Find where the given text appears and provide that cell's center as (X, Y) coordinate. 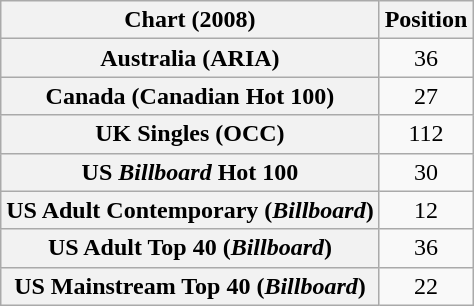
US Billboard Hot 100 (190, 172)
12 (426, 210)
US Adult Top 40 (Billboard) (190, 248)
Chart (2008) (190, 20)
Canada (Canadian Hot 100) (190, 96)
Australia (ARIA) (190, 58)
27 (426, 96)
22 (426, 286)
US Mainstream Top 40 (Billboard) (190, 286)
Position (426, 20)
30 (426, 172)
US Adult Contemporary (Billboard) (190, 210)
UK Singles (OCC) (190, 134)
112 (426, 134)
